Output the [x, y] coordinate of the center of the cell containing the given text.  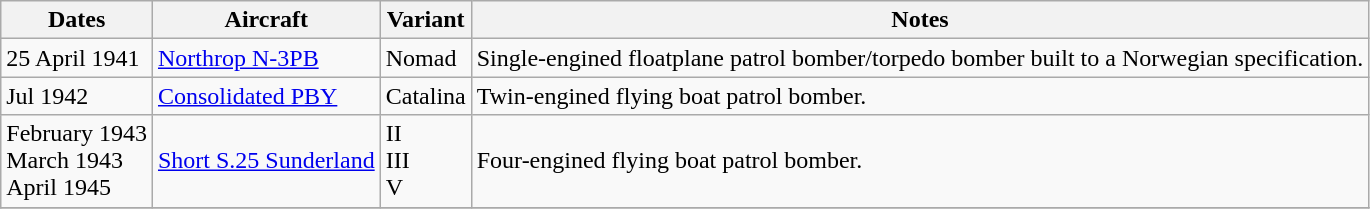
Dates [77, 20]
Four-engined flying boat patrol bomber. [920, 161]
Northrop N-3PB [266, 58]
Short S.25 Sunderland [266, 161]
Catalina [426, 96]
25 April 1941 [77, 58]
II III V [426, 161]
Single-engined floatplane patrol bomber/torpedo bomber built to a Norwegian specification. [920, 58]
Jul 1942 [77, 96]
Twin-engined flying boat patrol bomber. [920, 96]
Variant [426, 20]
Notes [920, 20]
February 1943 March 1943 April 1945 [77, 161]
Consolidated PBY [266, 96]
Aircraft [266, 20]
Nomad [426, 58]
